Search for the cell housing the specified text and yield its [x, y] center coordinate. 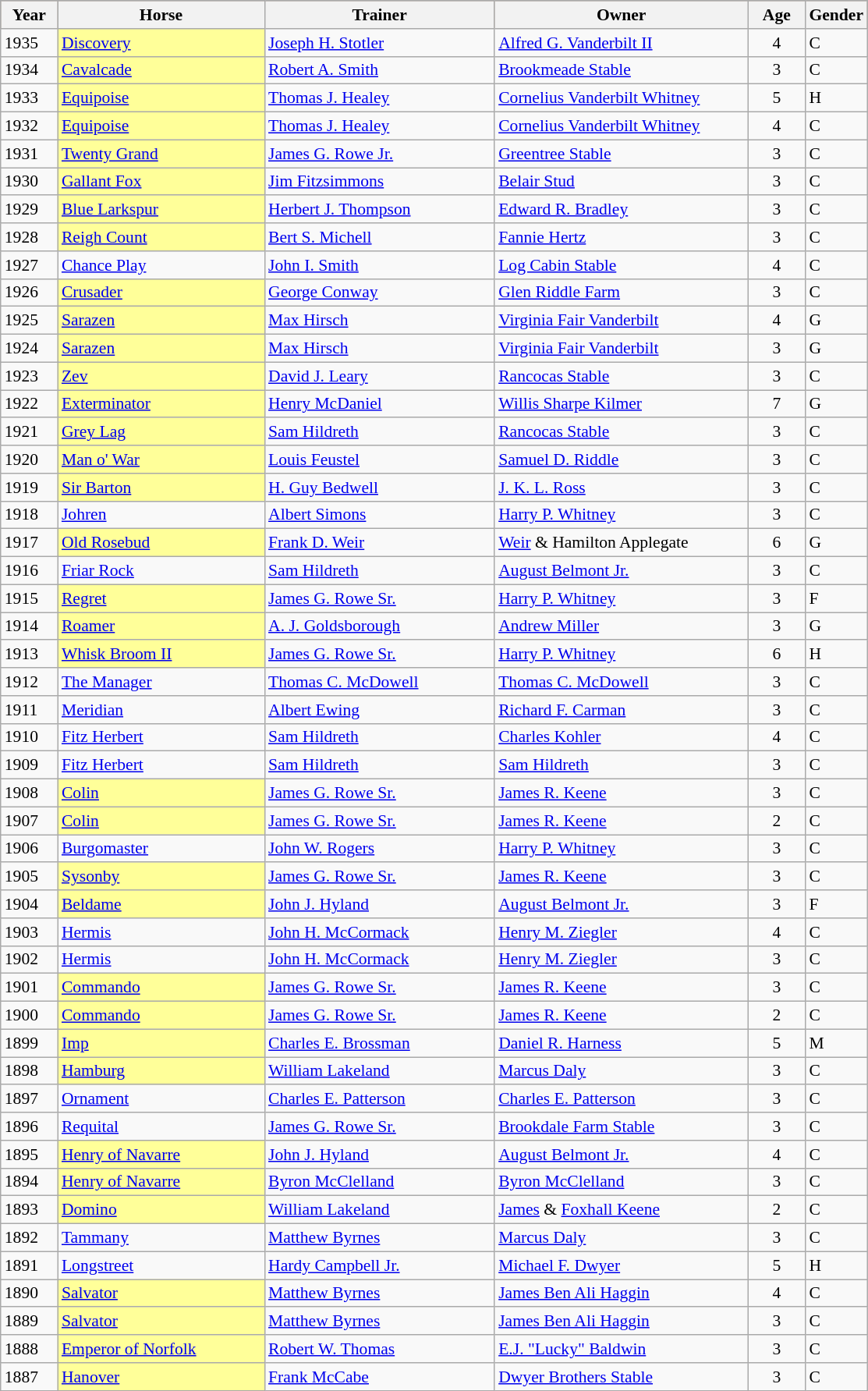
Frank D. Weir [379, 543]
1895 [30, 1155]
1905 [30, 877]
Imp [161, 1043]
1894 [30, 1182]
Albert Ewing [379, 710]
1891 [30, 1265]
Hanover [161, 1377]
Robert A. Smith [379, 70]
Sir Barton [161, 488]
George Conway [379, 293]
1915 [30, 598]
Dwyer Brothers Stable [621, 1377]
1906 [30, 849]
1932 [30, 126]
1930 [30, 182]
1888 [30, 1349]
Twenty Grand [161, 154]
Requital [161, 1127]
1927 [30, 265]
Log Cabin Stable [621, 265]
1929 [30, 210]
1890 [30, 1293]
1918 [30, 515]
A. J. Goldsborough [379, 626]
Greentree Stable [621, 154]
1887 [30, 1377]
1933 [30, 98]
1903 [30, 932]
Owner [621, 15]
1912 [30, 682]
Gender [836, 15]
1923 [30, 376]
1898 [30, 1071]
Alfred G. Vanderbilt II [621, 43]
The Manager [161, 682]
Herbert J. Thompson [379, 210]
1908 [30, 793]
Fannie Hertz [621, 237]
Glen Riddle Farm [621, 293]
Bert S. Michell [379, 237]
1919 [30, 488]
Reigh Count [161, 237]
1904 [30, 904]
1916 [30, 571]
1913 [30, 655]
1901 [30, 988]
1921 [30, 432]
Zev [161, 376]
1914 [30, 626]
James G. Rowe Jr. [379, 154]
Burgomaster [161, 849]
Regret [161, 598]
John W. Rogers [379, 849]
Longstreet [161, 1265]
Old Rosebud [161, 543]
Albert Simons [379, 515]
Samuel D. Riddle [621, 460]
1900 [30, 1016]
1910 [30, 737]
1902 [30, 960]
Edward R. Bradley [621, 210]
Trainer [379, 15]
Gallant Fox [161, 182]
1899 [30, 1043]
Discovery [161, 43]
1909 [30, 765]
J. K. L. Ross [621, 488]
Robert W. Thomas [379, 1349]
Daniel R. Harness [621, 1043]
Tammany [161, 1238]
1926 [30, 293]
1893 [30, 1210]
Horse [161, 15]
1928 [30, 237]
Domino [161, 1210]
Ornament [161, 1099]
1911 [30, 710]
1897 [30, 1099]
1934 [30, 70]
Grey Lag [161, 432]
Emperor of Norfolk [161, 1349]
Frank McCabe [379, 1377]
Sysonby [161, 877]
1892 [30, 1238]
7 [777, 404]
Jim Fitzsimmons [379, 182]
Man o' War [161, 460]
1924 [30, 349]
Meridian [161, 710]
Belair Stud [621, 182]
Brookmeade Stable [621, 70]
Beldame [161, 904]
Hardy Campbell Jr. [379, 1265]
1931 [30, 154]
Crusader [161, 293]
M [836, 1043]
Andrew Miller [621, 626]
Whisk Broom II [161, 655]
Friar Rock [161, 571]
Louis Feustel [379, 460]
Year [30, 15]
Richard F. Carman [621, 710]
Age [777, 15]
Weir & Hamilton Applegate [621, 543]
Roamer [161, 626]
Joseph H. Stotler [379, 43]
Henry McDaniel [379, 404]
John I. Smith [379, 265]
Hamburg [161, 1071]
1889 [30, 1322]
Charles Kohler [621, 737]
1907 [30, 821]
1896 [30, 1127]
Charles E. Brossman [379, 1043]
Johren [161, 515]
Exterminator [161, 404]
1925 [30, 321]
Chance Play [161, 265]
Willis Sharpe Kilmer [621, 404]
1922 [30, 404]
H. Guy Bedwell [379, 488]
E.J. "Lucky" Baldwin [621, 1349]
Michael F. Dwyer [621, 1265]
Blue Larkspur [161, 210]
1935 [30, 43]
James & Foxhall Keene [621, 1210]
Cavalcade [161, 70]
1920 [30, 460]
Brookdale Farm Stable [621, 1127]
David J. Leary [379, 376]
1917 [30, 543]
